From the cell containing the given text, extract its center point as [X, Y] coordinate. 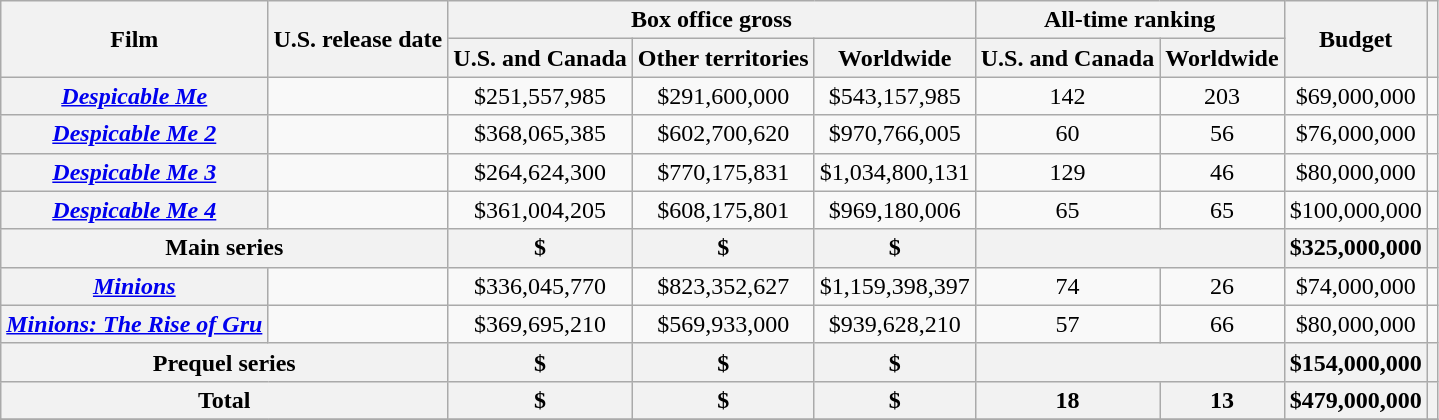
74 [1067, 286]
Despicable Me 4 [134, 210]
$823,352,627 [723, 286]
$154,000,000 [1356, 362]
Total [224, 400]
Minions [134, 286]
18 [1067, 400]
Film [134, 39]
$76,000,000 [1356, 134]
$74,000,000 [1356, 286]
129 [1067, 172]
$569,933,000 [723, 324]
$69,000,000 [1356, 96]
142 [1067, 96]
$970,766,005 [894, 134]
$1,034,800,131 [894, 172]
$770,175,831 [723, 172]
$543,157,985 [894, 96]
Despicable Me 2 [134, 134]
Box office gross [712, 20]
$264,624,300 [540, 172]
Minions: The Rise of Gru [134, 324]
$608,175,801 [723, 210]
U.S. release date [358, 39]
Despicable Me 3 [134, 172]
13 [1222, 400]
$368,065,385 [540, 134]
$336,045,770 [540, 286]
$939,628,210 [894, 324]
Other territories [723, 58]
$1,159,398,397 [894, 286]
$479,000,000 [1356, 400]
Main series [224, 248]
Prequel series [224, 362]
$369,695,210 [540, 324]
57 [1067, 324]
$100,000,000 [1356, 210]
Budget [1356, 39]
$325,000,000 [1356, 248]
203 [1222, 96]
$969,180,006 [894, 210]
$602,700,620 [723, 134]
56 [1222, 134]
46 [1222, 172]
Despicable Me [134, 96]
66 [1222, 324]
26 [1222, 286]
All-time ranking [1130, 20]
$251,557,985 [540, 96]
$361,004,205 [540, 210]
60 [1067, 134]
$291,600,000 [723, 96]
